Identify which cell holds the provided text, then report its (x, y) central coordinate. 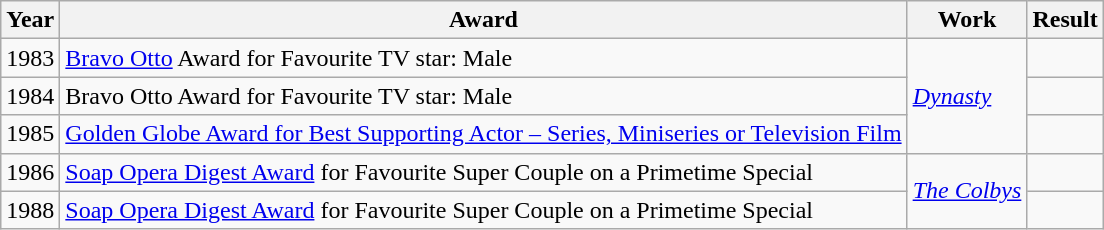
1985 (30, 134)
1984 (30, 96)
1988 (30, 210)
1983 (30, 58)
Golden Globe Award for Best Supporting Actor – Series, Miniseries or Television Film (484, 134)
Result (1065, 20)
The Colbys (967, 191)
Dynasty (967, 96)
1986 (30, 172)
Year (30, 20)
Award (484, 20)
Work (967, 20)
